Pinpoint the cell where the given text exists, returning its (x, y) midpoint coordinate. 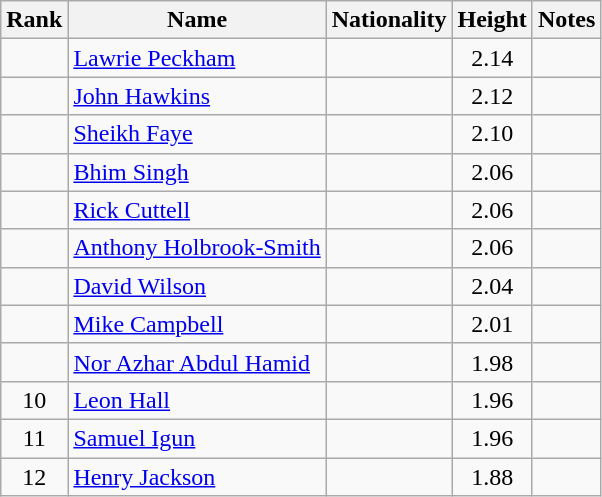
Notes (566, 20)
Bhim Singh (197, 172)
2.01 (492, 324)
Height (492, 20)
12 (34, 477)
1.98 (492, 362)
Name (197, 20)
11 (34, 438)
Nationality (389, 20)
John Hawkins (197, 96)
Samuel Igun (197, 438)
2.12 (492, 96)
Anthony Holbrook-Smith (197, 248)
2.10 (492, 134)
1.88 (492, 477)
2.14 (492, 58)
Lawrie Peckham (197, 58)
Henry Jackson (197, 477)
Leon Hall (197, 400)
Sheikh Faye (197, 134)
Nor Azhar Abdul Hamid (197, 362)
2.04 (492, 286)
10 (34, 400)
Rank (34, 20)
Mike Campbell (197, 324)
David Wilson (197, 286)
Rick Cuttell (197, 210)
